Extract the [x, y] coordinate from the center of the cell holding the provided text.  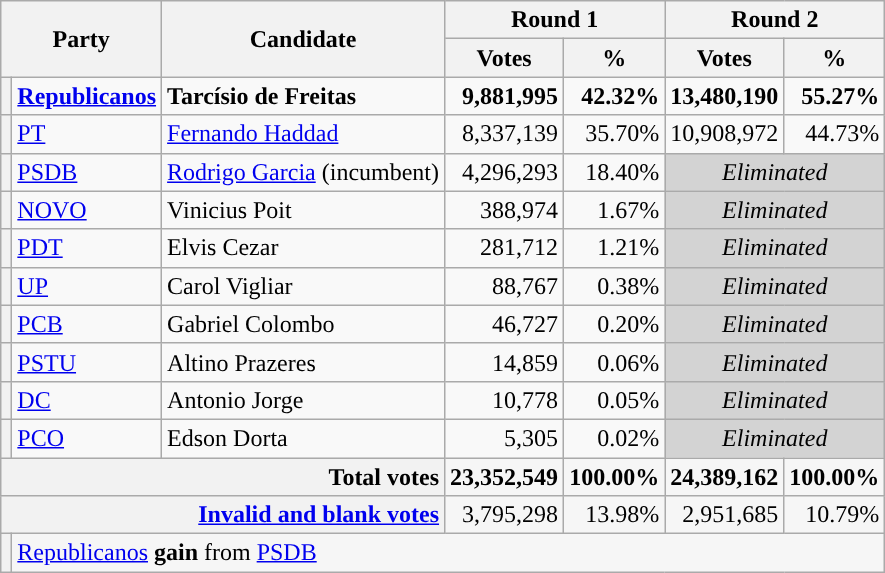
Antonio Jorge [304, 400]
DC [87, 400]
0.20% [614, 324]
10.79% [834, 515]
PSDB [87, 172]
18.40% [614, 172]
3,795,298 [504, 515]
PCB [87, 324]
Tarcísio de Freitas [304, 96]
Edson Dorta [304, 438]
Round 1 [555, 20]
88,767 [504, 286]
Invalid and blank votes [223, 515]
9,881,995 [504, 96]
5,305 [504, 438]
PDT [87, 248]
Rodrigo Garcia (incumbent) [304, 172]
281,712 [504, 248]
24,389,162 [724, 477]
13.98% [614, 515]
1.67% [614, 210]
35.70% [614, 134]
10,908,972 [724, 134]
23,352,549 [504, 477]
14,859 [504, 362]
55.27% [834, 96]
Republicanos gain from PSDB [448, 553]
Altino Prazeres [304, 362]
Total votes [223, 477]
PSTU [87, 362]
44.73% [834, 134]
PT [87, 134]
42.32% [614, 96]
0.02% [614, 438]
Round 2 [775, 20]
388,974 [504, 210]
0.38% [614, 286]
4,296,293 [504, 172]
Carol Vigliar [304, 286]
Republicanos [87, 96]
2,951,685 [724, 515]
0.06% [614, 362]
13,480,190 [724, 96]
PCO [87, 438]
Gabriel Colombo [304, 324]
Candidate [304, 39]
NOVO [87, 210]
8,337,139 [504, 134]
1.21% [614, 248]
0.05% [614, 400]
Fernando Haddad [304, 134]
10,778 [504, 400]
UP [87, 286]
46,727 [504, 324]
Vinicius Poit [304, 210]
Elvis Cezar [304, 248]
Party [82, 39]
